Locate the cell with the specified text and output its [X, Y] center coordinate. 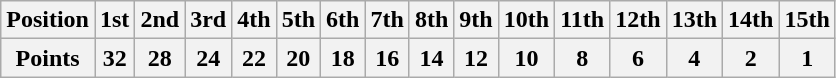
15th [807, 20]
20 [298, 58]
32 [114, 58]
1 [807, 58]
2nd [160, 20]
6 [638, 58]
2 [751, 58]
10th [526, 20]
14 [431, 58]
Position [48, 20]
24 [208, 58]
4 [694, 58]
6th [343, 20]
8 [582, 58]
Points [48, 58]
4th [254, 20]
13th [694, 20]
12 [476, 58]
11th [582, 20]
28 [160, 58]
14th [751, 20]
8th [431, 20]
7th [387, 20]
18 [343, 58]
12th [638, 20]
9th [476, 20]
22 [254, 58]
5th [298, 20]
1st [114, 20]
16 [387, 58]
3rd [208, 20]
10 [526, 58]
